Detect which cell encompasses the target text, then output its [X, Y] center coordinate. 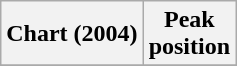
Chart (2004) [72, 34]
Peakposition [189, 34]
